Extract the [x, y] coordinate from the center of the cell holding the provided text.  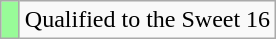
Qualified to the Sweet 16 [147, 20]
